Return the [x, y] coordinate for the center point of the cell that contains the specified text.  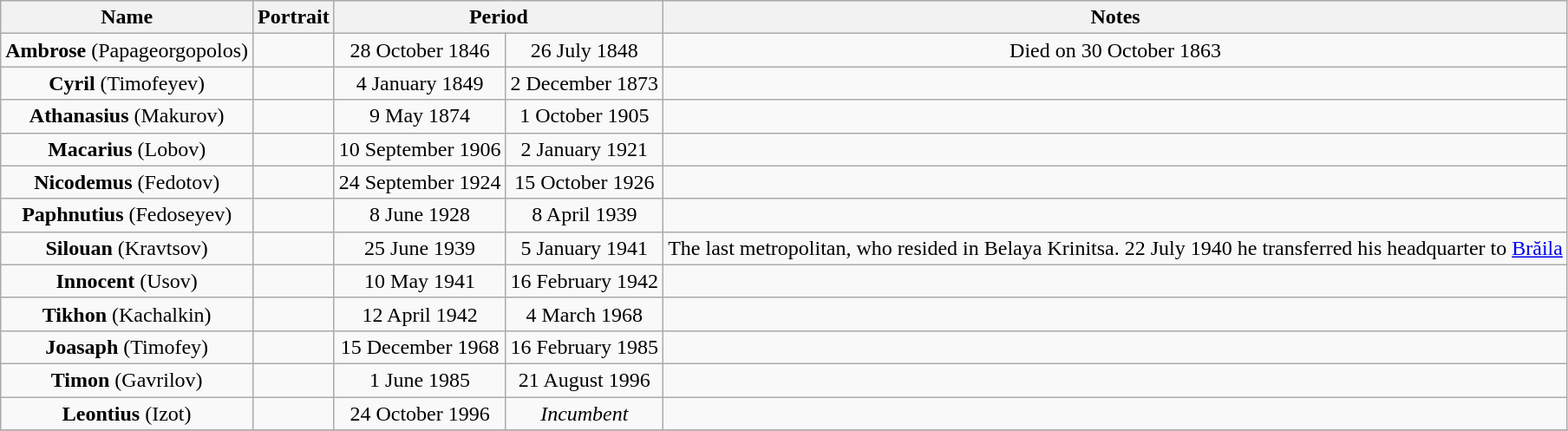
Portrait [294, 17]
Joasaph (Timofey) [127, 347]
Timon (Gavrilov) [127, 380]
Period [498, 17]
28 October 1846 [420, 50]
Incumbent [585, 414]
The last metropolitan, who resided in Belaya Krinitsa. 22 July 1940 he transferred his headquarter to Brăila [1115, 248]
9 May 1874 [420, 116]
24 October 1996 [420, 414]
Leontius (Izot) [127, 414]
Paphnutius (Fedoseyev) [127, 215]
2 January 1921 [585, 149]
1 June 1985 [420, 380]
16 February 1985 [585, 347]
Ambrose (Papageorgopolos) [127, 50]
Macarius (Lobov) [127, 149]
Nicodemus (Fedotov) [127, 182]
2 December 1873 [585, 83]
4 March 1968 [585, 314]
10 May 1941 [420, 281]
Notes [1115, 17]
21 August 1996 [585, 380]
8 June 1928 [420, 215]
24 September 1924 [420, 182]
Innocent (Usov) [127, 281]
Died on 30 October 1863 [1115, 50]
10 September 1906 [420, 149]
1 October 1905 [585, 116]
15 December 1968 [420, 347]
25 June 1939 [420, 248]
8 April 1939 [585, 215]
4 January 1849 [420, 83]
Athanasius (Makurov) [127, 116]
Silouan (Kravtsov) [127, 248]
12 April 1942 [420, 314]
26 July 1848 [585, 50]
Name [127, 17]
Cyril (Timofeyev) [127, 83]
15 October 1926 [585, 182]
16 February 1942 [585, 281]
5 January 1941 [585, 248]
Tikhon (Kachalkin) [127, 314]
